Return (X, Y) of the center of cell containing provided text 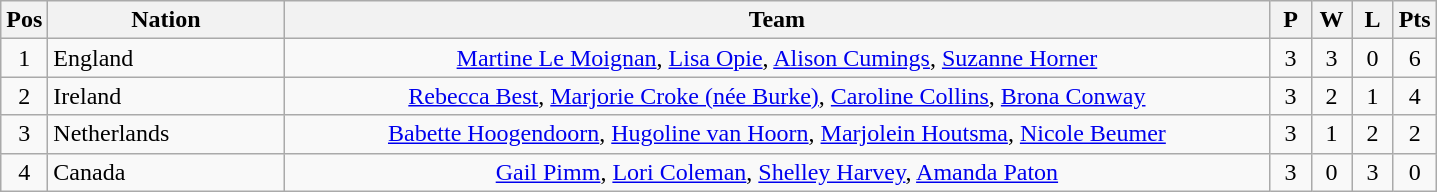
L (1372, 20)
England (166, 58)
Netherlands (166, 134)
Ireland (166, 96)
6 (1414, 58)
P (1290, 20)
Canada (166, 172)
Pts (1414, 20)
Nation (166, 20)
Martine Le Moignan, Lisa Opie, Alison Cumings, Suzanne Horner (777, 58)
Rebecca Best, Marjorie Croke (née Burke), Caroline Collins, Brona Conway (777, 96)
Team (777, 20)
Pos (24, 20)
W (1332, 20)
Babette Hoogendoorn, Hugoline van Hoorn, Marjolein Houtsma, Nicole Beumer (777, 134)
Gail Pimm, Lori Coleman, Shelley Harvey, Amanda Paton (777, 172)
